For the text-containing cell, return its midpoint in [x, y] coordinate format. 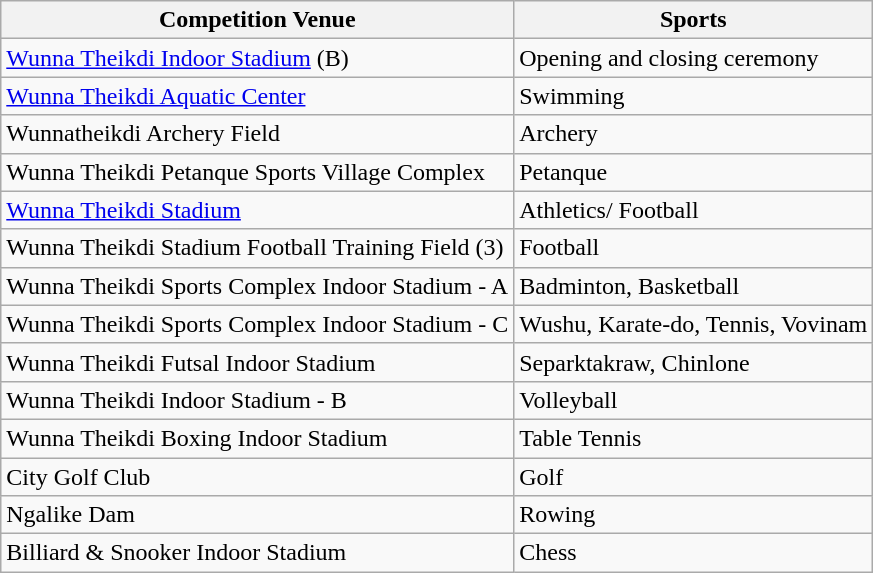
Chess [694, 553]
Badminton, Basketball [694, 286]
Billiard & Snooker Indoor Stadium [258, 553]
Wunna Theikdi Boxing Indoor Stadium [258, 438]
Swimming [694, 96]
Separktakraw, Chinlone [694, 362]
Wunna Theikdi Petanque Sports Village Complex [258, 172]
Wunna Theikdi Futsal Indoor Stadium [258, 362]
City Golf Club [258, 477]
Wunna Theikdi Sports Complex Indoor Stadium - C [258, 324]
Competition Venue [258, 20]
Volleyball [694, 400]
Ngalike Dam [258, 515]
Table Tennis [694, 438]
Wunna Theikdi Aquatic Center [258, 96]
Wunna Theikdi Sports Complex Indoor Stadium - A [258, 286]
Sports [694, 20]
Wunna Theikdi Stadium Football Training Field (3) [258, 248]
Wunna Theikdi Stadium [258, 210]
Wunna Theikdi Indoor Stadium (B) [258, 58]
Archery [694, 134]
Wushu, Karate-do, Tennis, Vovinam [694, 324]
Petanque [694, 172]
Football [694, 248]
Opening and closing ceremony [694, 58]
Athletics/ Football [694, 210]
Rowing [694, 515]
Golf [694, 477]
Wunna Theikdi Indoor Stadium - B [258, 400]
Wunnatheikdi Archery Field [258, 134]
